Capture the cell that displays the provided text and extract its (X, Y) central coordinate. 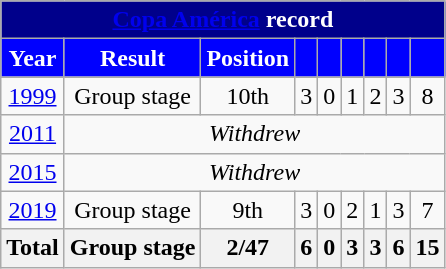
2011 (33, 134)
Result (132, 58)
2/47 (248, 248)
8 (428, 96)
10th (248, 96)
Copa América record (223, 20)
9th (248, 210)
Total (33, 248)
7 (428, 210)
15 (428, 248)
2019 (33, 210)
Position (248, 58)
1999 (33, 96)
Year (33, 58)
2015 (33, 172)
